Pinpoint the cell where the given text exists, returning its [X, Y] midpoint coordinate. 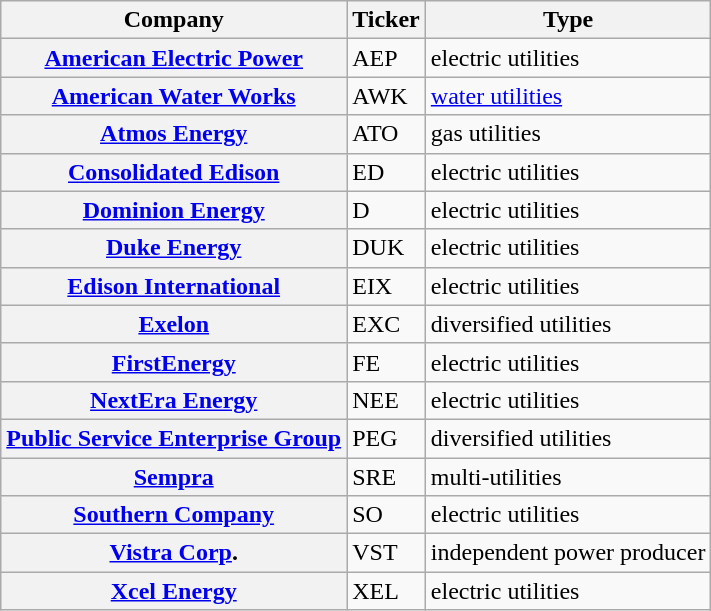
EIX [386, 286]
Company [174, 20]
independent power producer [568, 553]
Ticker [386, 20]
Atmos Energy [174, 134]
Xcel Energy [174, 591]
American Water Works [174, 96]
ATO [386, 134]
XEL [386, 591]
D [386, 210]
FirstEnergy [174, 362]
AEP [386, 58]
AWK [386, 96]
Edison International [174, 286]
VST [386, 553]
Public Service Enterprise Group [174, 438]
Type [568, 20]
Consolidated Edison [174, 172]
SRE [386, 477]
DUK [386, 248]
Southern Company [174, 515]
SO [386, 515]
EXC [386, 324]
FE [386, 362]
PEG [386, 438]
Exelon [174, 324]
Sempra [174, 477]
gas utilities [568, 134]
multi-utilities [568, 477]
NextEra Energy [174, 400]
Dominion Energy [174, 210]
American Electric Power [174, 58]
ED [386, 172]
Duke Energy [174, 248]
Vistra Corp. [174, 553]
NEE [386, 400]
water utilities [568, 96]
